Capture the cell that displays the provided text and extract its [X, Y] central coordinate. 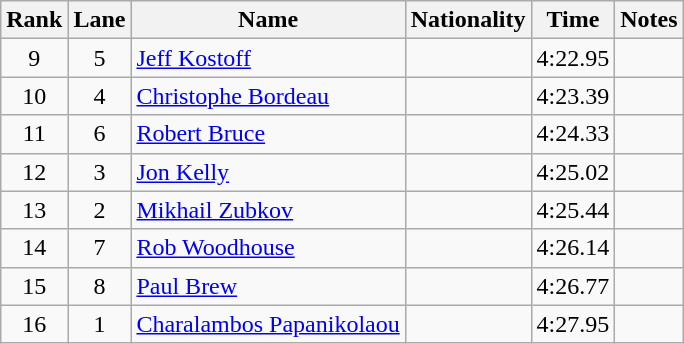
4:23.39 [573, 96]
Notes [649, 20]
2 [100, 210]
12 [34, 172]
Paul Brew [268, 286]
5 [100, 58]
15 [34, 286]
4:22.95 [573, 58]
4 [100, 96]
4:25.02 [573, 172]
Robert Bruce [268, 134]
14 [34, 248]
Christophe Bordeau [268, 96]
4:24.33 [573, 134]
4:26.77 [573, 286]
16 [34, 324]
Rob Woodhouse [268, 248]
7 [100, 248]
Rank [34, 20]
Time [573, 20]
11 [34, 134]
13 [34, 210]
Mikhail Zubkov [268, 210]
Nationality [468, 20]
6 [100, 134]
Lane [100, 20]
4:27.95 [573, 324]
9 [34, 58]
10 [34, 96]
Charalambos Papanikolaou [268, 324]
4:25.44 [573, 210]
Jeff Kostoff [268, 58]
1 [100, 324]
3 [100, 172]
Jon Kelly [268, 172]
Name [268, 20]
8 [100, 286]
4:26.14 [573, 248]
